Extract the (x, y) coordinate from the center of the cell holding the provided text.  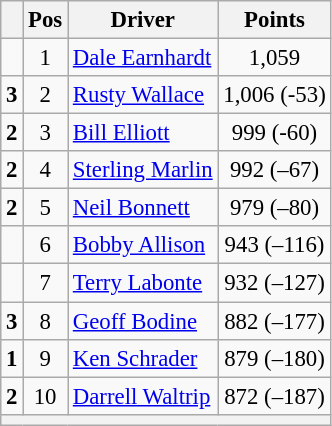
992 (–67) (274, 170)
Driver (143, 20)
6 (46, 245)
1,006 (-53) (274, 95)
Bill Elliott (143, 133)
9 (46, 358)
Darrell Waltrip (143, 396)
8 (46, 321)
Geoff Bodine (143, 321)
Rusty Wallace (143, 95)
Bobby Allison (143, 245)
10 (46, 396)
7 (46, 283)
879 (–180) (274, 358)
932 (–127) (274, 283)
Terry Labonte (143, 283)
Points (274, 20)
4 (46, 170)
Neil Bonnett (143, 208)
999 (-60) (274, 133)
1,059 (274, 58)
882 (–177) (274, 321)
Sterling Marlin (143, 170)
872 (–187) (274, 396)
Dale Earnhardt (143, 58)
5 (46, 208)
979 (–80) (274, 208)
Pos (46, 20)
943 (–116) (274, 245)
Ken Schrader (143, 358)
